Detect which cell encompasses the target text, then output its (x, y) center coordinate. 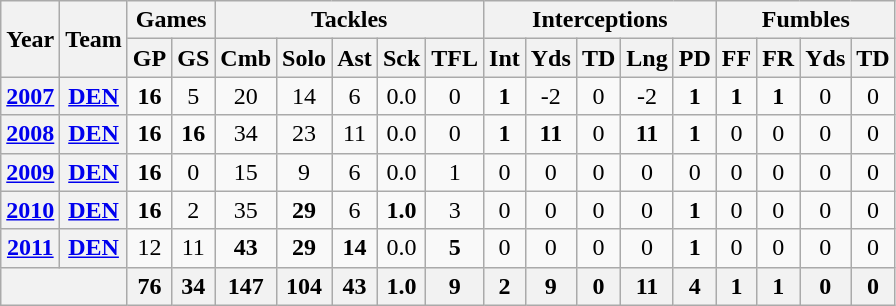
2008 (30, 134)
23 (304, 134)
76 (149, 286)
PD (694, 58)
2011 (30, 248)
12 (149, 248)
Solo (304, 58)
Games (170, 20)
Team (94, 39)
Int (505, 58)
2010 (30, 210)
Sck (401, 58)
TFL (455, 58)
35 (246, 210)
20 (246, 96)
GS (194, 58)
FR (778, 58)
15 (246, 172)
3 (455, 210)
Ast (355, 58)
2009 (30, 172)
Interceptions (600, 20)
GP (149, 58)
Year (30, 39)
Cmb (246, 58)
Tackles (350, 20)
2007 (30, 96)
147 (246, 286)
Fumbles (806, 20)
104 (304, 286)
FF (736, 58)
Lng (647, 58)
4 (694, 286)
